Return the [X, Y] coordinate for the center point of the cell that contains the specified text.  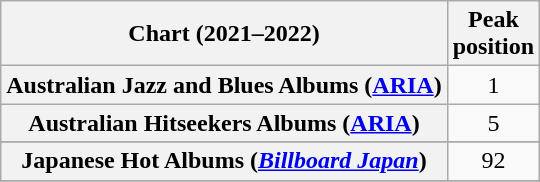
Peakposition [493, 34]
Australian Jazz and Blues Albums (ARIA) [224, 85]
92 [493, 161]
1 [493, 85]
Chart (2021–2022) [224, 34]
5 [493, 123]
Japanese Hot Albums (Billboard Japan) [224, 161]
Australian Hitseekers Albums (ARIA) [224, 123]
